Capture the cell that displays the provided text and extract its (X, Y) central coordinate. 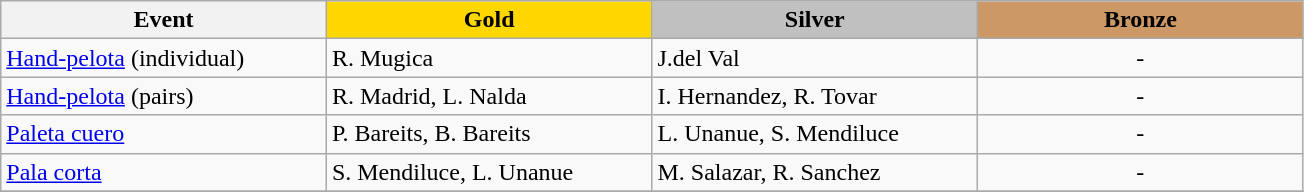
S. Mendiluce, L. Unanue (489, 172)
R. Madrid, L. Nalda (489, 96)
R. Mugica (489, 58)
Paleta cuero (164, 134)
L. Unanue, S. Mendiluce (815, 134)
P. Bareits, B. Bareits (489, 134)
J.del Val (815, 58)
Silver (815, 20)
Bronze (1141, 20)
I. Hernandez, R. Tovar (815, 96)
Event (164, 20)
M. Salazar, R. Sanchez (815, 172)
Hand-pelota (pairs) (164, 96)
Hand-pelota (individual) (164, 58)
Gold (489, 20)
Pala corta (164, 172)
